Pinpoint the cell where the given text exists, returning its [x, y] midpoint coordinate. 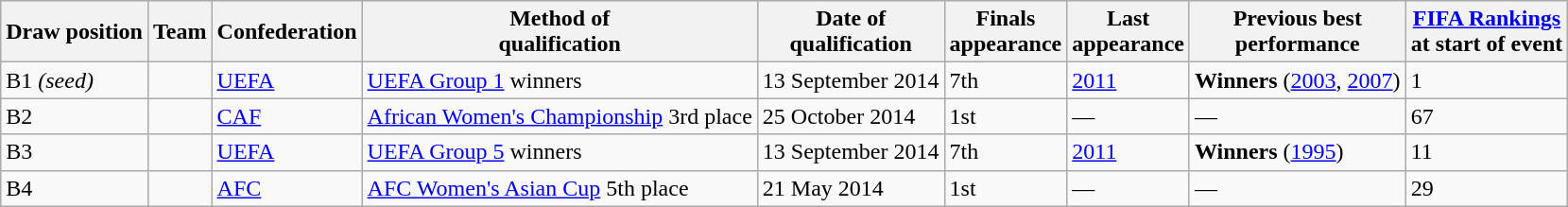
Winners (2003, 2007) [1297, 80]
Winners (1995) [1297, 152]
67 [1487, 116]
B4 [75, 188]
B3 [75, 152]
UEFA Group 5 winners [560, 152]
Lastappearance [1129, 32]
Draw position [75, 32]
21 May 2014 [851, 188]
1 [1487, 80]
25 October 2014 [851, 116]
B1 (seed) [75, 80]
UEFA Group 1 winners [560, 80]
Finalsappearance [1006, 32]
African Women's Championship 3rd place [560, 116]
Confederation [287, 32]
Team [180, 32]
AFC Women's Asian Cup 5th place [560, 188]
29 [1487, 188]
Date ofqualification [851, 32]
CAF [287, 116]
Method ofqualification [560, 32]
B2 [75, 116]
FIFA Rankingsat start of event [1487, 32]
11 [1487, 152]
AFC [287, 188]
Previous bestperformance [1297, 32]
